Extract the [x, y] coordinate from the center of the cell holding the provided text.  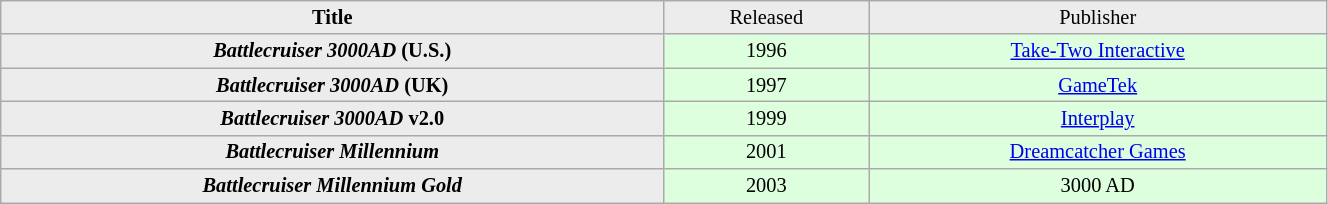
GameTek [1098, 85]
Battlecruiser 3000AD (U.S.) [332, 51]
Title [332, 17]
Publisher [1098, 17]
Interplay [1098, 118]
1996 [766, 51]
Take-Two Interactive [1098, 51]
1999 [766, 118]
1997 [766, 85]
2001 [766, 152]
2003 [766, 186]
Battlecruiser Millennium [332, 152]
Dreamcatcher Games [1098, 152]
Battlecruiser Millennium Gold [332, 186]
Released [766, 17]
Battlecruiser 3000AD (UK) [332, 85]
3000 AD [1098, 186]
Battlecruiser 3000AD v2.0 [332, 118]
